Provide the (x, y) coordinate of the cell's center where the given text is located.  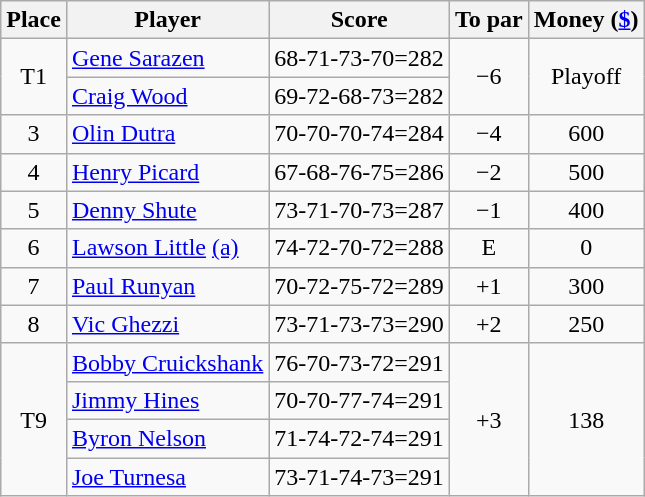
Gene Sarazen (167, 58)
250 (586, 324)
67-68-76-75=286 (360, 172)
E (488, 248)
Olin Dutra (167, 134)
−6 (488, 77)
4 (34, 172)
Henry Picard (167, 172)
300 (586, 286)
5 (34, 210)
600 (586, 134)
+3 (488, 419)
Byron Nelson (167, 438)
7 (34, 286)
Craig Wood (167, 96)
−1 (488, 210)
+1 (488, 286)
0 (586, 248)
Jimmy Hines (167, 400)
+2 (488, 324)
Player (167, 20)
138 (586, 419)
71-74-72-74=291 (360, 438)
T9 (34, 419)
70-72-75-72=289 (360, 286)
69-72-68-73=282 (360, 96)
To par (488, 20)
6 (34, 248)
76-70-73-72=291 (360, 362)
Score (360, 20)
Lawson Little (a) (167, 248)
Place (34, 20)
T1 (34, 77)
73-71-74-73=291 (360, 477)
3 (34, 134)
Joe Turnesa (167, 477)
70-70-77-74=291 (360, 400)
−2 (488, 172)
Denny Shute (167, 210)
500 (586, 172)
Bobby Cruickshank (167, 362)
Money ($) (586, 20)
Playoff (586, 77)
68-71-73-70=282 (360, 58)
Vic Ghezzi (167, 324)
73-71-73-73=290 (360, 324)
400 (586, 210)
Paul Runyan (167, 286)
8 (34, 324)
74-72-70-72=288 (360, 248)
−4 (488, 134)
70-70-70-74=284 (360, 134)
73-71-70-73=287 (360, 210)
